Pinpoint the cell where the given text exists, returning its (x, y) midpoint coordinate. 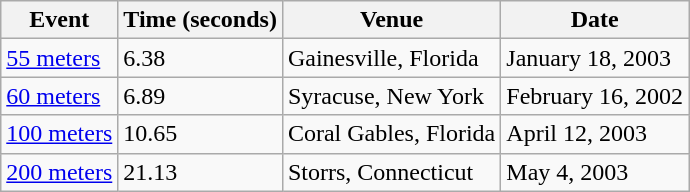
May 4, 2003 (595, 172)
Storrs, Connecticut (391, 172)
Gainesville, Florida (391, 58)
January 18, 2003 (595, 58)
100 meters (60, 134)
6.89 (200, 96)
Time (seconds) (200, 20)
Venue (391, 20)
21.13 (200, 172)
200 meters (60, 172)
April 12, 2003 (595, 134)
Date (595, 20)
10.65 (200, 134)
Coral Gables, Florida (391, 134)
60 meters (60, 96)
Event (60, 20)
6.38 (200, 58)
Syracuse, New York (391, 96)
55 meters (60, 58)
February 16, 2002 (595, 96)
